For the text-containing cell, return its midpoint in (X, Y) coordinate format. 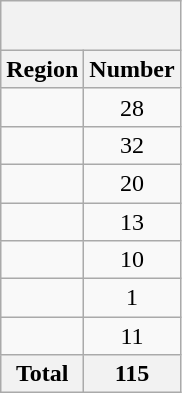
Region (42, 69)
13 (132, 221)
32 (132, 145)
Number (132, 69)
10 (132, 260)
Total (42, 374)
11 (132, 336)
1 (132, 298)
20 (132, 183)
115 (132, 374)
28 (132, 107)
